For the text-containing cell, return its midpoint in [X, Y] coordinate format. 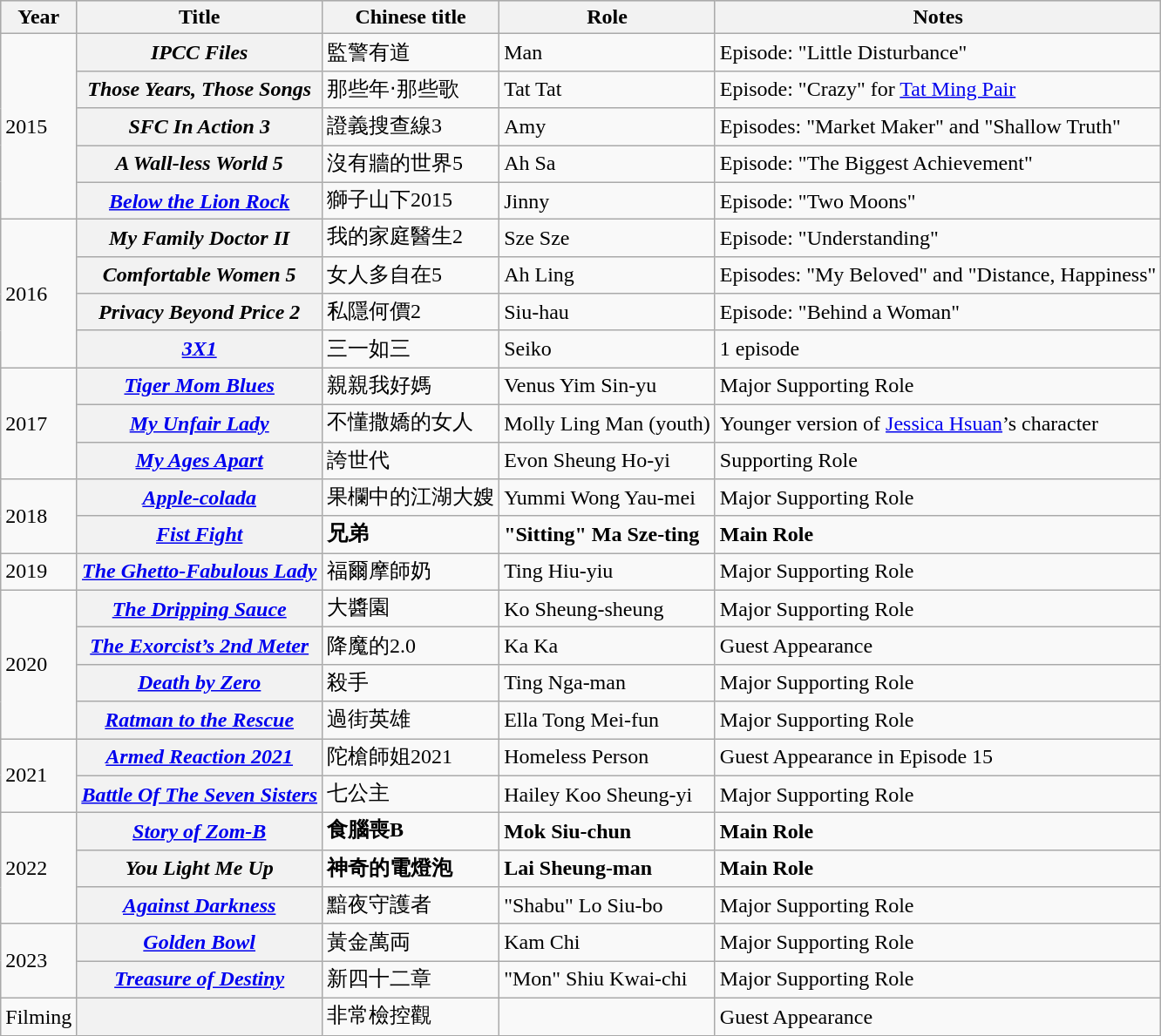
Guest Appearance in Episode 15 [938, 758]
Privacy Beyond Price 2 [200, 312]
Filming [38, 1016]
Supporting Role [938, 460]
Hailey Koo Sheung-yi [608, 795]
Battle Of The Seven Sisters [200, 795]
降魔的2.0 [411, 647]
2021 [38, 775]
Treasure of Destiny [200, 979]
Story of Zom-B [200, 831]
七公主 [411, 795]
2022 [38, 869]
親親我好媽 [411, 387]
女人多自在5 [411, 275]
You Light Me Up [200, 868]
Siu-hau [608, 312]
Those Years, Those Songs [200, 89]
福爾摩師奶 [411, 572]
私隱何價2 [411, 312]
2016 [38, 294]
Chinese title [411, 17]
2017 [38, 423]
Episode: "Little Disturbance" [938, 52]
Homeless Person [608, 758]
Against Darkness [200, 906]
Armed Reaction 2021 [200, 758]
Lai Sheung-man [608, 868]
Younger version of Jessica Hsuan’s character [938, 423]
Kam Chi [608, 943]
Ella Tong Mei-fun [608, 720]
果欄中的江湖大嫂 [411, 498]
Comfortable Women 5 [200, 275]
陀槍師姐2021 [411, 758]
Man [608, 52]
Ah Sa [608, 164]
Title [200, 17]
Seiko [608, 349]
A Wall-less World 5 [200, 164]
Ting Nga-man [608, 683]
Role [608, 17]
Ratman to the Rescue [200, 720]
Yummi Wong Yau-mei [608, 498]
Notes [938, 17]
Episodes: "Market Maker" and "Shallow Truth" [938, 127]
The Ghetto-Fabulous Lady [200, 572]
My Family Doctor II [200, 239]
Ah Ling [608, 275]
2015 [38, 127]
My Unfair Lady [200, 423]
沒有牆的世界5 [411, 164]
證義搜查線3 [411, 127]
兄弟 [411, 535]
Venus Yim Sin-yu [608, 387]
黯夜守護者 [411, 906]
不懂撒嬌的女人 [411, 423]
Amy [608, 127]
Golden Bowl [200, 943]
Episode: "Behind a Woman" [938, 312]
Fist Fight [200, 535]
那些年‧那些歌 [411, 89]
Death by Zero [200, 683]
Molly Ling Man (youth) [608, 423]
Episode: "Understanding" [938, 239]
神奇的電燈泡 [411, 868]
The Exorcist’s 2nd Meter [200, 647]
Episode: "The Biggest Achievement" [938, 164]
2020 [38, 664]
2019 [38, 572]
Year [38, 17]
Jinny [608, 200]
非常檢控觀 [411, 1016]
大醬園 [411, 608]
Apple-colada [200, 498]
過街英雄 [411, 720]
"Mon" Shiu Kwai-chi [608, 979]
1 episode [938, 349]
The Dripping Sauce [200, 608]
食腦喪B [411, 831]
Below the Lion Rock [200, 200]
"Sitting" Ma Sze-ting [608, 535]
IPCC Files [200, 52]
Ko Sheung-sheung [608, 608]
Mok Siu-chun [608, 831]
獅子山下2015 [411, 200]
三一如三 [411, 349]
"Shabu" Lo Siu-bo [608, 906]
SFC In Action 3 [200, 127]
2018 [38, 516]
Ka Ka [608, 647]
我的家庭醫生2 [411, 239]
Episode: "Two Moons" [938, 200]
殺手 [411, 683]
Tiger Mom Blues [200, 387]
監警有道 [411, 52]
新四十二章 [411, 979]
誇世代 [411, 460]
2023 [38, 960]
Evon Sheung Ho-yi [608, 460]
3X1 [200, 349]
Sze Sze [608, 239]
Episode: "Crazy" for Tat Ming Pair [938, 89]
Tat Tat [608, 89]
My Ages Apart [200, 460]
Episodes: "My Beloved" and "Distance, Happiness" [938, 275]
黃金萬両 [411, 943]
Ting Hiu-yiu [608, 572]
